For the text-containing cell, return its midpoint in (x, y) coordinate format. 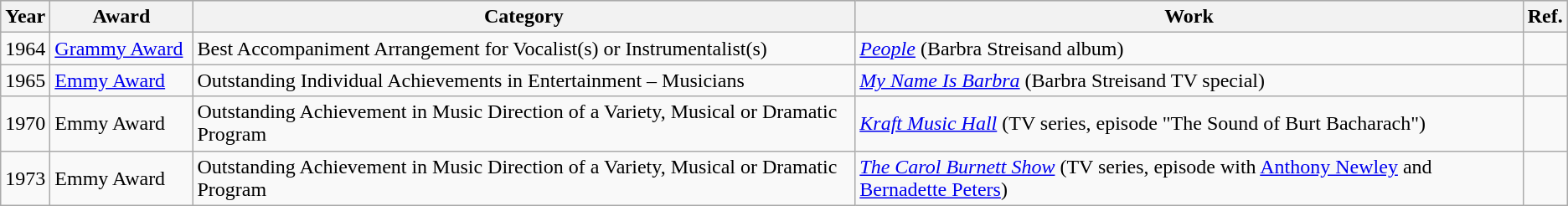
1970 (25, 124)
1973 (25, 178)
Grammy Award (121, 49)
Category (524, 17)
Work (1189, 17)
My Name Is Barbra (Barbra Streisand TV special) (1189, 80)
People (Barbra Streisand album) (1189, 49)
Ref. (1545, 17)
Kraft Music Hall (TV series, episode "The Sound of Burt Bacharach") (1189, 124)
Year (25, 17)
Outstanding Individual Achievements in Entertainment – Musicians (524, 80)
1964 (25, 49)
1965 (25, 80)
The Carol Burnett Show (TV series, episode with Anthony Newley and Bernadette Peters) (1189, 178)
Best Accompaniment Arrangement for Vocalist(s) or Instrumentalist(s) (524, 49)
Award (121, 17)
